Extract the (x, y) coordinate from the center of the cell holding the provided text.  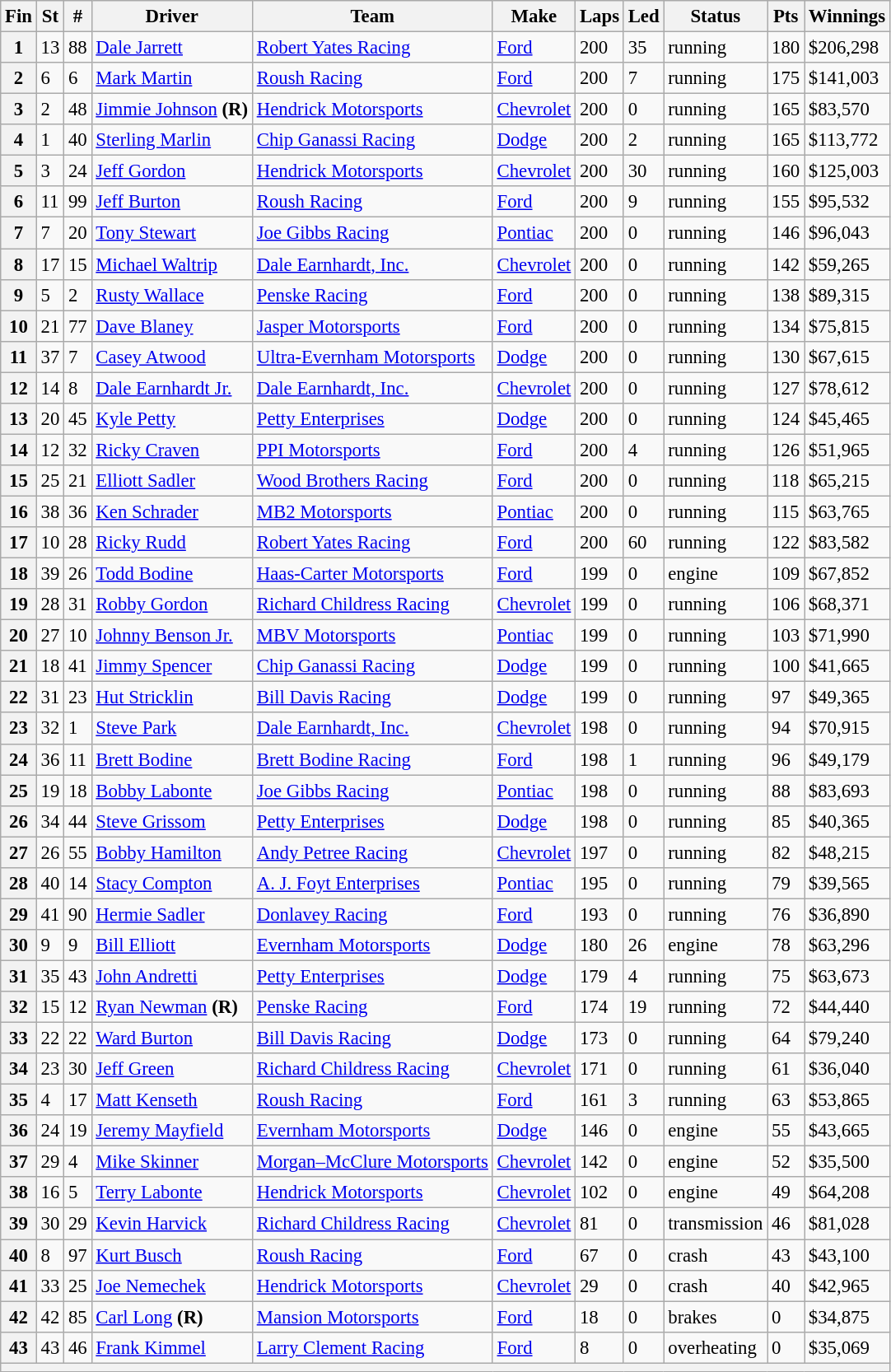
138 (786, 295)
78 (786, 945)
Team (372, 16)
174 (599, 1007)
$68,371 (847, 604)
Steve Park (171, 729)
Kyle Petty (171, 419)
Joe Nemechek (171, 1286)
79 (786, 884)
195 (599, 884)
$64,208 (847, 1193)
Pts (786, 16)
$63,765 (847, 511)
$95,532 (847, 202)
Ricky Rudd (171, 543)
$67,615 (847, 357)
Kevin Harvick (171, 1224)
Wood Brothers Racing (372, 481)
49 (786, 1193)
130 (786, 357)
$65,215 (847, 481)
$41,665 (847, 666)
77 (77, 326)
81 (599, 1224)
$49,365 (847, 698)
Ken Schrader (171, 511)
64 (786, 1038)
Jeff Gordon (171, 171)
Jeremy Mayfield (171, 1131)
Carl Long (R) (171, 1317)
Frank Kimmel (171, 1347)
109 (786, 574)
$42,965 (847, 1286)
Bobby Labonte (171, 791)
Robby Gordon (171, 604)
$75,815 (847, 326)
Andy Petree Racing (372, 852)
MB2 Motorsports (372, 511)
Stacy Compton (171, 884)
Dave Blaney (171, 326)
Bobby Hamilton (171, 852)
$49,179 (847, 759)
$125,003 (847, 171)
179 (599, 976)
48 (77, 110)
44 (77, 821)
45 (77, 419)
106 (786, 604)
$67,852 (847, 574)
Brett Bodine Racing (372, 759)
Ultra-Evernham Motorsports (372, 357)
102 (599, 1193)
173 (599, 1038)
transmission (716, 1224)
Jeff Green (171, 1069)
Winnings (847, 16)
Haas-Carter Motorsports (372, 574)
96 (786, 759)
Bill Elliott (171, 945)
$141,003 (847, 78)
127 (786, 388)
Dale Earnhardt Jr. (171, 388)
$35,500 (847, 1162)
Tony Stewart (171, 233)
122 (786, 543)
$59,265 (847, 264)
Jimmy Spencer (171, 666)
$43,100 (847, 1255)
197 (599, 852)
$83,582 (847, 543)
$43,665 (847, 1131)
Fin (19, 16)
Mansion Motorsports (372, 1317)
$113,772 (847, 140)
75 (786, 976)
52 (786, 1162)
76 (786, 914)
$51,965 (847, 450)
60 (644, 543)
$39,565 (847, 884)
$89,315 (847, 295)
$36,890 (847, 914)
67 (599, 1255)
Mike Skinner (171, 1162)
overheating (716, 1347)
Ricky Craven (171, 450)
Hermie Sadler (171, 914)
Ryan Newman (R) (171, 1007)
Laps (599, 16)
$78,612 (847, 388)
Matt Kenseth (171, 1100)
Terry Labonte (171, 1193)
63 (786, 1100)
94 (786, 729)
Casey Atwood (171, 357)
$36,040 (847, 1069)
$83,693 (847, 791)
72 (786, 1007)
Jasper Motorsports (372, 326)
161 (599, 1100)
160 (786, 171)
$71,990 (847, 636)
115 (786, 511)
A. J. Foyt Enterprises (372, 884)
Michael Waltrip (171, 264)
Ward Burton (171, 1038)
Led (644, 16)
$44,440 (847, 1007)
$96,043 (847, 233)
Mark Martin (171, 78)
St (49, 16)
PPI Motorsports (372, 450)
Driver (171, 16)
MBV Motorsports (372, 636)
126 (786, 450)
Dale Jarrett (171, 48)
193 (599, 914)
Kurt Busch (171, 1255)
brakes (716, 1317)
$63,296 (847, 945)
Rusty Wallace (171, 295)
$40,365 (847, 821)
100 (786, 666)
61 (786, 1069)
Sterling Marlin (171, 140)
175 (786, 78)
$53,865 (847, 1100)
$34,875 (847, 1317)
$63,673 (847, 976)
John Andretti (171, 976)
$35,069 (847, 1347)
$48,215 (847, 852)
Hut Stricklin (171, 698)
Steve Grissom (171, 821)
155 (786, 202)
Johnny Benson Jr. (171, 636)
118 (786, 481)
Larry Clement Racing (372, 1347)
82 (786, 852)
103 (786, 636)
Donlavey Racing (372, 914)
Make (534, 16)
# (77, 16)
Morgan–McClure Motorsports (372, 1162)
$206,298 (847, 48)
99 (77, 202)
$79,240 (847, 1038)
Jimmie Johnson (R) (171, 110)
$83,570 (847, 110)
Status (716, 16)
$81,028 (847, 1224)
124 (786, 419)
Brett Bodine (171, 759)
Jeff Burton (171, 202)
$45,465 (847, 419)
90 (77, 914)
Todd Bodine (171, 574)
$70,915 (847, 729)
Elliott Sadler (171, 481)
134 (786, 326)
171 (599, 1069)
